From the cell containing the given text, extract its center point as (x, y) coordinate. 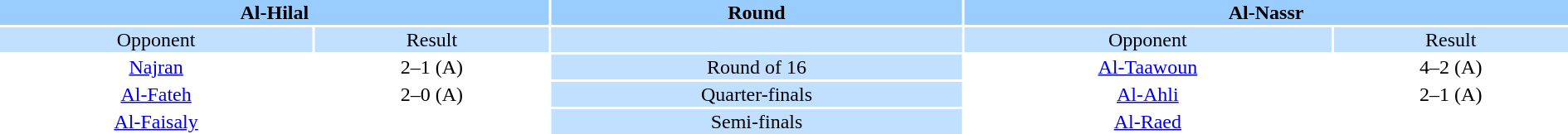
Quarter-finals (757, 94)
Al-Taawoun (1147, 67)
Al-Ahli (1147, 94)
Al-Nassr (1266, 12)
4–2 (A) (1450, 67)
Al-Raed (1147, 122)
Al-Fateh (156, 94)
Al-Hilal (275, 12)
Najran (156, 67)
Semi-finals (757, 122)
Al-Faisaly (156, 122)
Round of 16 (757, 67)
Round (757, 12)
2–0 (A) (431, 94)
